Locate the cell with the specified text and output its [x, y] center coordinate. 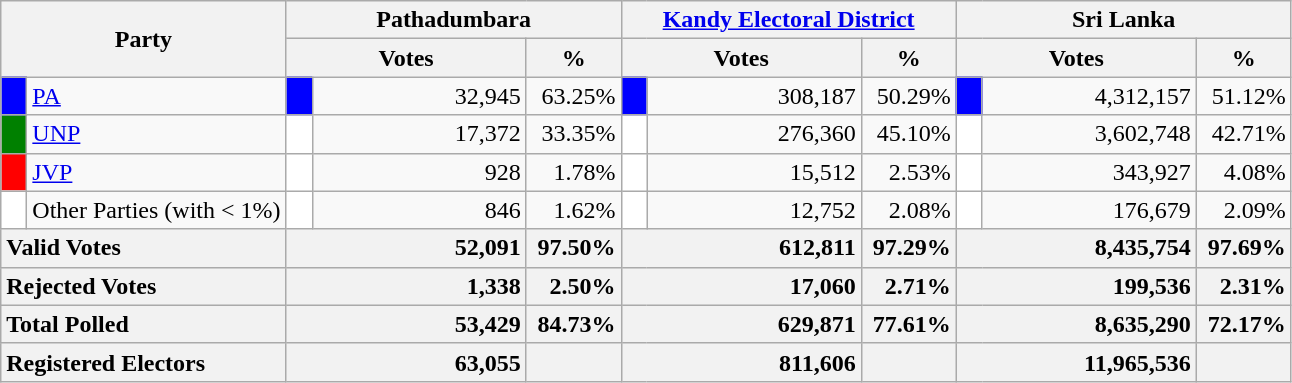
Party [144, 39]
8,635,290 [1076, 324]
8,435,754 [1076, 248]
17,060 [741, 286]
811,606 [741, 362]
72.17% [1244, 324]
97.69% [1244, 248]
1,338 [406, 286]
3,602,748 [1089, 134]
928 [419, 172]
629,871 [741, 324]
63,055 [406, 362]
84.73% [574, 324]
Valid Votes [144, 248]
33.35% [574, 134]
Rejected Votes [144, 286]
Pathadumbara [454, 20]
Kandy Electoral District [788, 20]
42.71% [1244, 134]
2.09% [1244, 210]
612,811 [741, 248]
176,679 [1089, 210]
32,945 [419, 96]
343,927 [1089, 172]
2.71% [908, 286]
PA [156, 96]
2.53% [908, 172]
199,536 [1076, 286]
53,429 [406, 324]
52,091 [406, 248]
308,187 [754, 96]
17,372 [419, 134]
UNP [156, 134]
1.62% [574, 210]
12,752 [754, 210]
Registered Electors [144, 362]
Total Polled [144, 324]
4,312,157 [1089, 96]
1.78% [574, 172]
Other Parties (with < 1%) [156, 210]
276,360 [754, 134]
50.29% [908, 96]
63.25% [574, 96]
2.50% [574, 286]
4.08% [1244, 172]
11,965,536 [1076, 362]
15,512 [754, 172]
Sri Lanka [1124, 20]
2.08% [908, 210]
846 [419, 210]
2.31% [1244, 286]
JVP [156, 172]
51.12% [1244, 96]
97.29% [908, 248]
77.61% [908, 324]
45.10% [908, 134]
97.50% [574, 248]
